Extract the [X, Y] coordinate from the center of the cell holding the provided text.  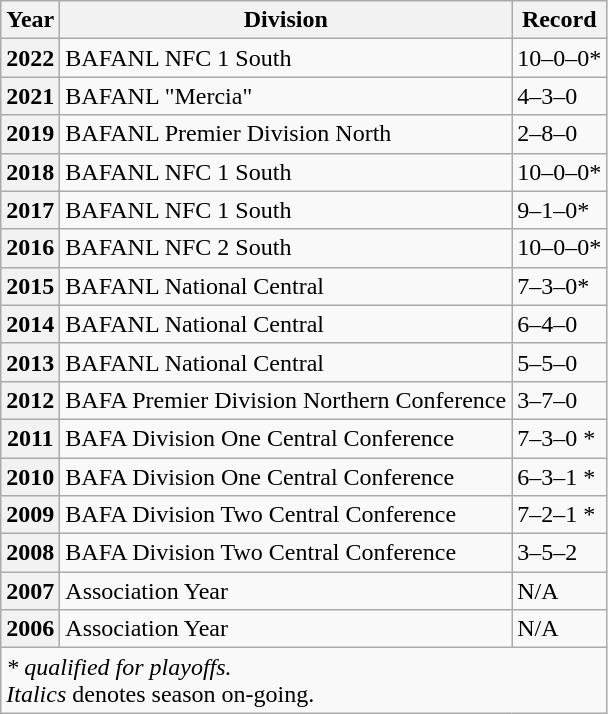
3–7–0 [560, 400]
2–8–0 [560, 134]
6–3–1 * [560, 477]
2012 [30, 400]
2022 [30, 58]
BAFANL "Mercia" [286, 96]
Year [30, 20]
2014 [30, 324]
2011 [30, 438]
2016 [30, 248]
2013 [30, 362]
2017 [30, 210]
2007 [30, 591]
6–4–0 [560, 324]
5–5–0 [560, 362]
2019 [30, 134]
BAFANL Premier Division North [286, 134]
7–3–0 * [560, 438]
2021 [30, 96]
2009 [30, 515]
2015 [30, 286]
Record [560, 20]
Division [286, 20]
BAFANL NFC 2 South [286, 248]
* qualified for playoffs.Italics denotes season on-going. [304, 680]
9–1–0* [560, 210]
2010 [30, 477]
7–2–1 * [560, 515]
2008 [30, 553]
2018 [30, 172]
3–5–2 [560, 553]
4–3–0 [560, 96]
2006 [30, 629]
7–3–0* [560, 286]
BAFA Premier Division Northern Conference [286, 400]
